Return (X, Y) of the center of cell containing provided text 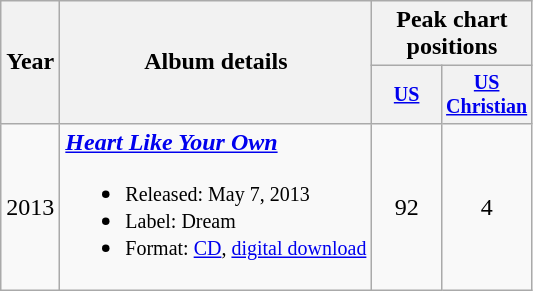
Heart Like Your OwnReleased: May 7, 2013Label: DreamFormat: CD, digital download (216, 206)
US (406, 94)
Peak chart positions (452, 34)
2013 (30, 206)
Album details (216, 62)
USChristian (486, 94)
92 (406, 206)
Year (30, 62)
4 (486, 206)
